Provide the (X, Y) coordinate of the cell's center where the given text is located.  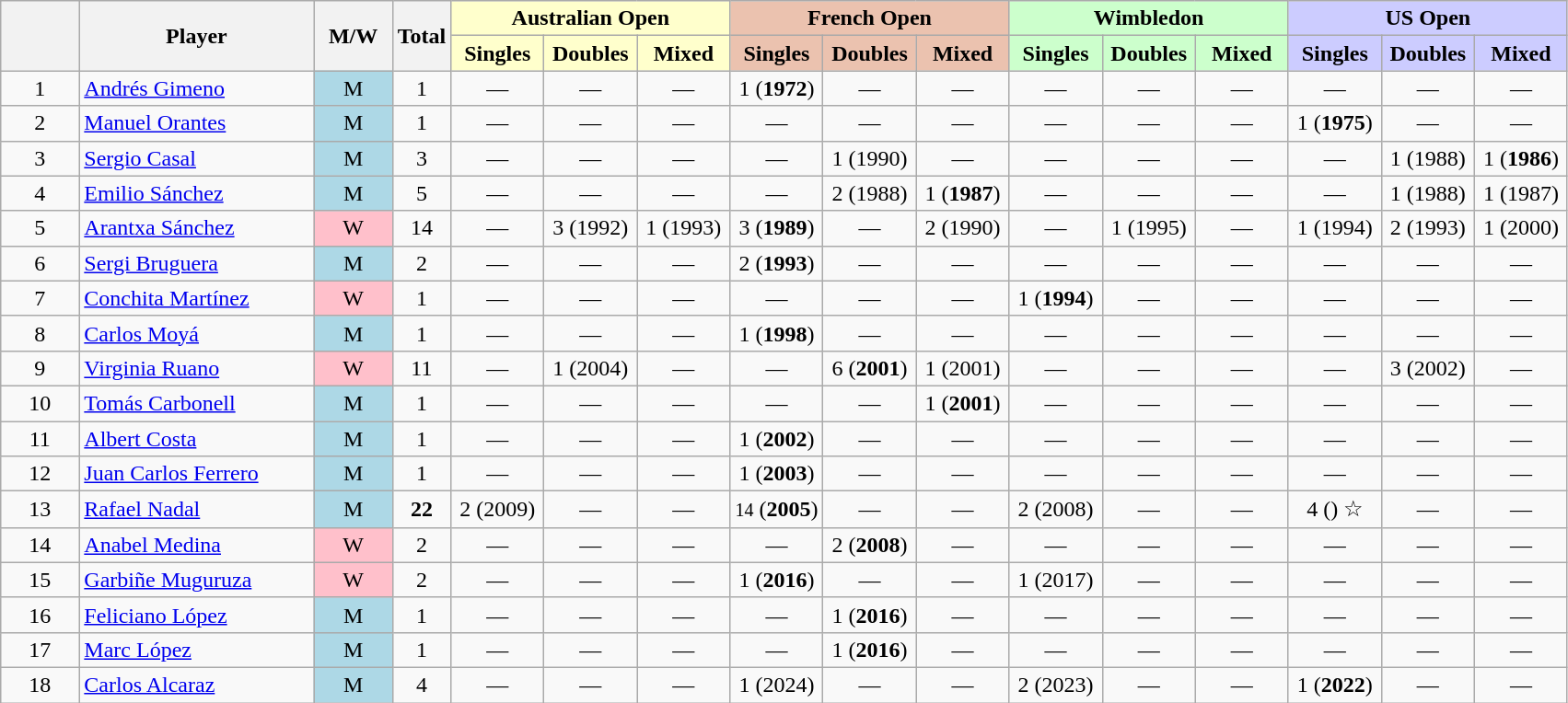
1 (1998) (777, 333)
Carlos Alcaraz (197, 685)
17 (41, 650)
18 (41, 685)
2 (1988) (869, 193)
Arantxa Sánchez (197, 228)
Manuel Orantes (197, 123)
Andrés Gimeno (197, 88)
1 (2003) (777, 474)
1 (1995) (1149, 228)
Total (422, 36)
Virginia Ruano (197, 368)
3 (2002) (1427, 368)
10 (41, 403)
Australian Open (591, 18)
1 (2002) (777, 439)
8 (41, 333)
French Open (869, 18)
1 (1972) (777, 88)
3 (1992) (591, 228)
Feliciano López (197, 615)
Player (197, 36)
1 (2017) (1055, 580)
22 (422, 510)
12 (41, 474)
Sergi Bruguera (197, 263)
15 (41, 580)
Emilio Sánchez (197, 193)
1 (2000) (1521, 228)
Wimbledon (1149, 18)
Conchita Martínez (197, 298)
1 (2024) (777, 685)
Sergio Casal (197, 158)
1 (1975) (1335, 123)
Albert Costa (197, 439)
4 () ☆ (1335, 510)
2 (2009) (497, 510)
1 (2022) (1335, 685)
Tomás Carbonell (197, 403)
1 (1990) (869, 158)
9 (41, 368)
Juan Carlos Ferrero (197, 474)
13 (41, 510)
1 (1993) (683, 228)
1 (1986) (1521, 158)
M/W (354, 36)
16 (41, 615)
6 (41, 263)
2 (1990) (963, 228)
14 (2005) (777, 510)
3 (1989) (777, 228)
Carlos Moyá (197, 333)
US Open (1427, 18)
2 (2023) (1055, 685)
Anabel Medina (197, 545)
Garbiñe Muguruza (197, 580)
Rafael Nadal (197, 510)
7 (41, 298)
1 (2004) (591, 368)
6 (2001) (869, 368)
Marc López (197, 650)
